Detect which cell encompasses the target text, then output its [x, y] center coordinate. 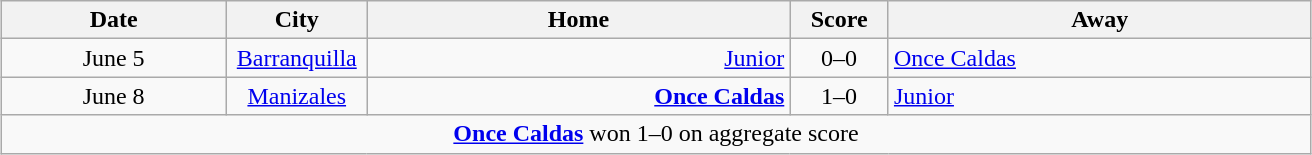
Once Caldas won 1–0 on aggregate score [656, 134]
June 5 [114, 58]
Manizales [296, 96]
Date [114, 20]
Away [1100, 20]
Barranquilla [296, 58]
1–0 [840, 96]
Home [578, 20]
City [296, 20]
June 8 [114, 96]
Score [840, 20]
0–0 [840, 58]
